Return the (X, Y) coordinate for the center point of the cell that contains the specified text.  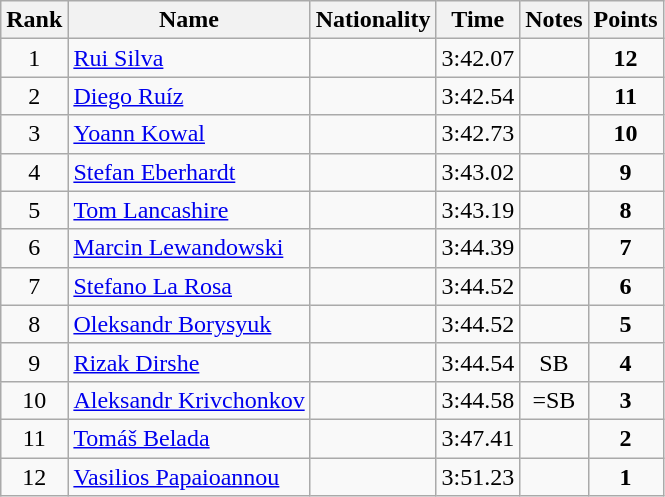
3:42.73 (478, 134)
3:44.54 (478, 362)
Rui Silva (189, 58)
Marcin Lewandowski (189, 248)
Rizak Dirshe (189, 362)
Rank (34, 20)
Tomáš Belada (189, 438)
3:47.41 (478, 438)
Time (478, 20)
Tom Lancashire (189, 210)
Name (189, 20)
3:51.23 (478, 477)
3:43.02 (478, 172)
Points (626, 20)
Oleksandr Borysyuk (189, 324)
Diego Ruíz (189, 96)
3:43.19 (478, 210)
3:42.54 (478, 96)
Stefan Eberhardt (189, 172)
Nationality (373, 20)
Stefano La Rosa (189, 286)
Yoann Kowal (189, 134)
SB (554, 362)
3:44.58 (478, 400)
Aleksandr Krivchonkov (189, 400)
3:42.07 (478, 58)
Notes (554, 20)
Vasilios Papaioannou (189, 477)
=SB (554, 400)
3:44.39 (478, 248)
